Identify which cell holds the provided text, then report its (x, y) central coordinate. 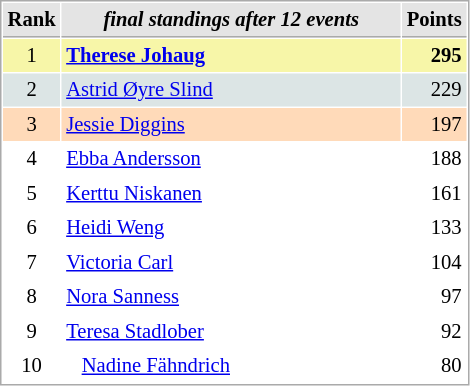
Astrid Øyre Slind (232, 90)
9 (32, 332)
104 (434, 262)
final standings after 12 events (232, 20)
Victoria Carl (232, 262)
Kerttu Niskanen (232, 194)
97 (434, 296)
188 (434, 158)
Nadine Fähndrich (232, 366)
1 (32, 56)
229 (434, 90)
5 (32, 194)
133 (434, 228)
Jessie Diggins (232, 124)
7 (32, 262)
80 (434, 366)
92 (434, 332)
3 (32, 124)
Rank (32, 20)
Nora Sanness (232, 296)
197 (434, 124)
10 (32, 366)
Points (434, 20)
8 (32, 296)
295 (434, 56)
161 (434, 194)
6 (32, 228)
4 (32, 158)
Therese Johaug (232, 56)
Ebba Andersson (232, 158)
Heidi Weng (232, 228)
Teresa Stadlober (232, 332)
2 (32, 90)
